Capture the cell that displays the provided text and extract its [x, y] central coordinate. 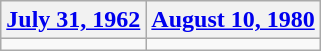
July 31, 1962 [74, 20]
August 10, 1980 [233, 20]
